Locate the cell with the specified text and output its [x, y] center coordinate. 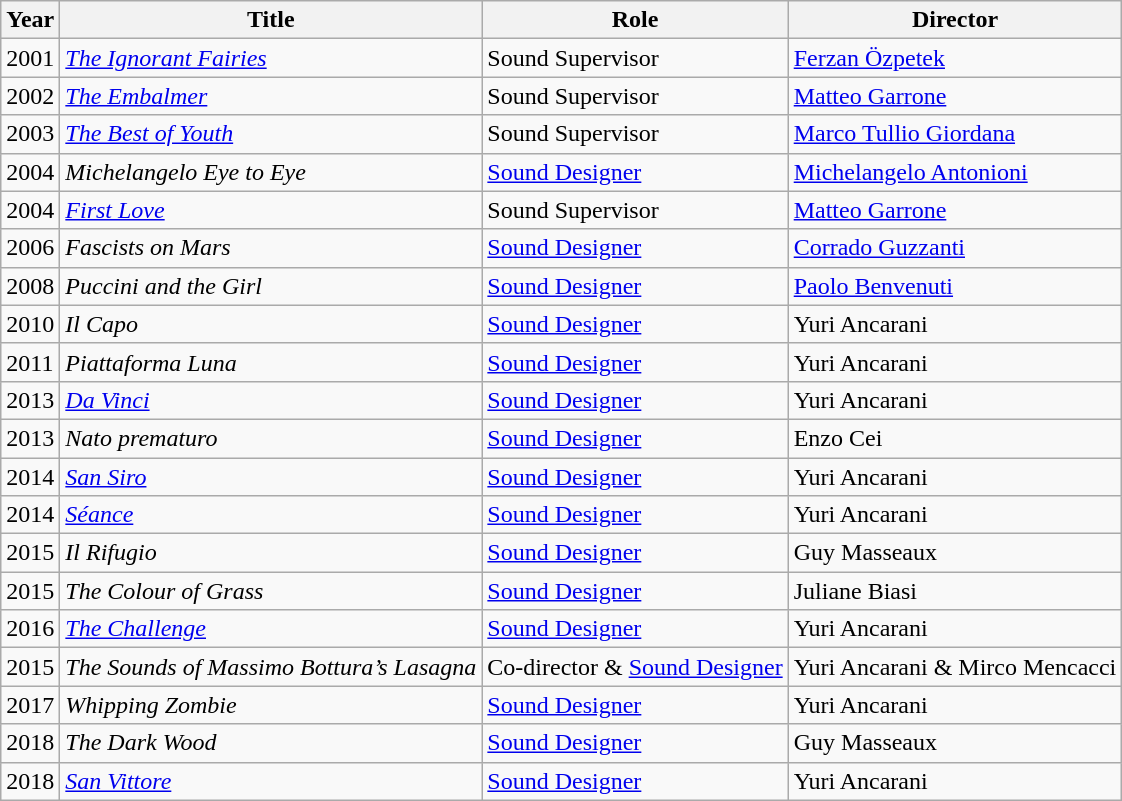
Fascists on Mars [271, 248]
2001 [30, 58]
2002 [30, 96]
2017 [30, 705]
Nato prematuro [271, 438]
First Love [271, 210]
Co-director & Sound Designer [635, 667]
Paolo Benvenuti [955, 286]
The Embalmer [271, 96]
The Best of Youth [271, 134]
San Siro [271, 477]
Michelangelo Eye to Eye [271, 172]
Role [635, 20]
The Challenge [271, 629]
Yuri Ancarani & Mirco Mencacci [955, 667]
2010 [30, 324]
2011 [30, 362]
Title [271, 20]
Marco Tullio Giordana [955, 134]
Corrado Guzzanti [955, 248]
Piattaforma Luna [271, 362]
Il Capo [271, 324]
Director [955, 20]
The Dark Wood [271, 743]
Il Rifugio [271, 553]
The Sounds of Massimo Bottura’s Lasagna [271, 667]
Enzo Cei [955, 438]
2003 [30, 134]
2006 [30, 248]
Da Vinci [271, 400]
Michelangelo Antonioni [955, 172]
Ferzan Özpetek [955, 58]
The Ignorant Fairies [271, 58]
Juliane Biasi [955, 591]
The Colour of Grass [271, 591]
Séance [271, 515]
Puccini and the Girl [271, 286]
2016 [30, 629]
Whipping Zombie [271, 705]
Year [30, 20]
2008 [30, 286]
San Vittore [271, 781]
